Capture the cell that displays the provided text and extract its (x, y) central coordinate. 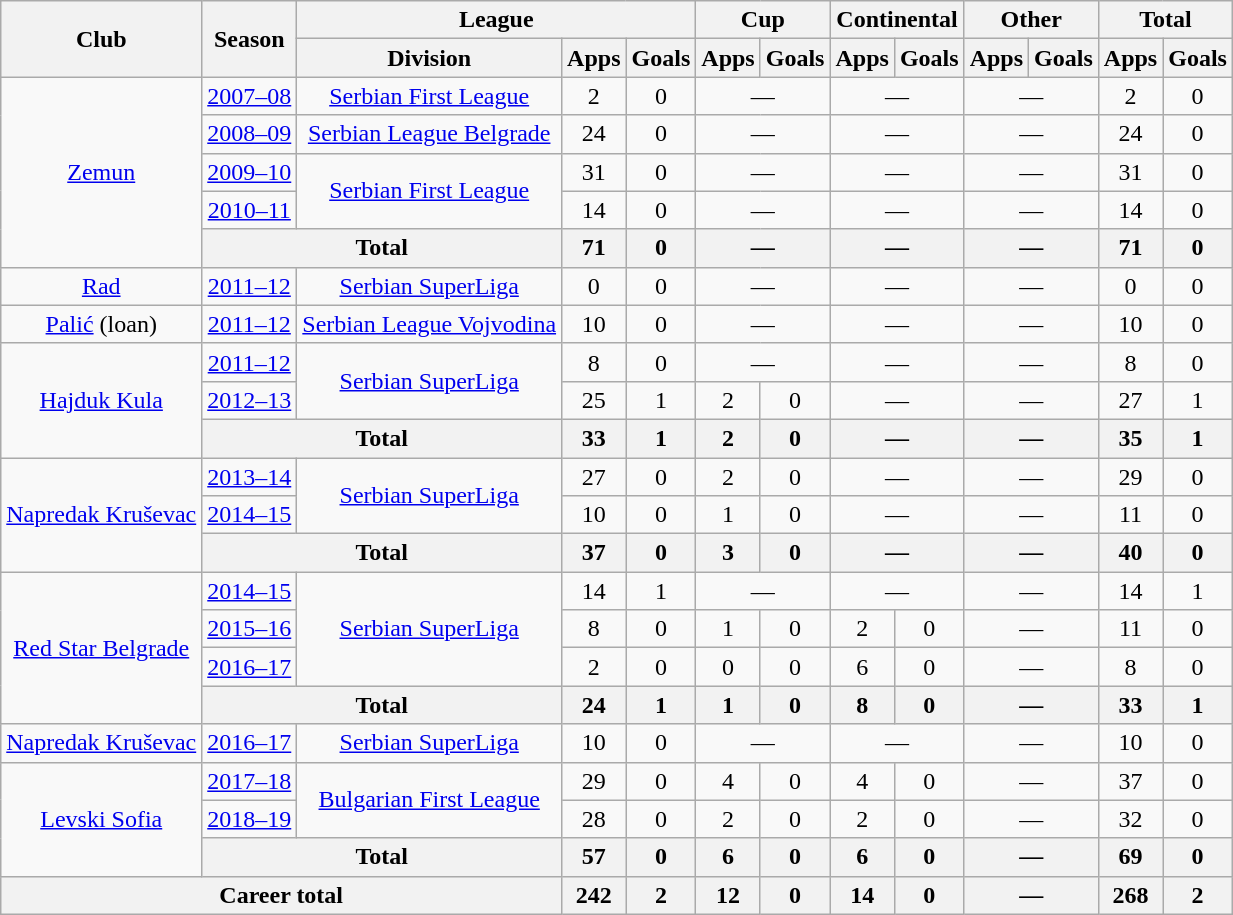
Zemun (102, 172)
2009–10 (250, 172)
69 (1130, 857)
35 (1130, 438)
Career total (282, 895)
32 (1130, 819)
Cup (763, 20)
2015–16 (250, 629)
2010–11 (250, 210)
12 (728, 895)
Club (102, 39)
242 (594, 895)
57 (594, 857)
League (496, 20)
268 (1130, 895)
3 (728, 553)
Continental (897, 20)
25 (594, 400)
Bulgarian First League (430, 800)
Division (430, 58)
2013–14 (250, 477)
Hajduk Kula (102, 400)
Red Star Belgrade (102, 648)
Levski Sofia (102, 819)
28 (594, 819)
Other (1031, 20)
Serbian League Vojvodina (430, 324)
2008–09 (250, 134)
2007–08 (250, 96)
2017–18 (250, 781)
Palić (loan) (102, 324)
Rad (102, 286)
Serbian League Belgrade (430, 134)
Season (250, 39)
2018–19 (250, 819)
2012–13 (250, 400)
40 (1130, 553)
